Locate the cell with the specified text and output its (X, Y) center coordinate. 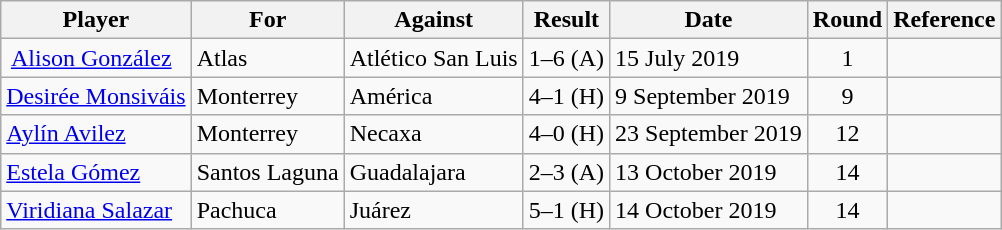
Alison González (96, 58)
Aylín Avilez (96, 134)
Juárez (434, 210)
Date (709, 20)
1 (847, 58)
Estela Gómez (96, 172)
14 October 2019 (709, 210)
Necaxa (434, 134)
América (434, 96)
Round (847, 20)
9 (847, 96)
Pachuca (268, 210)
Reference (944, 20)
5–1 (H) (566, 210)
Atlas (268, 58)
Result (566, 20)
9 September 2019 (709, 96)
4–0 (H) (566, 134)
4–1 (H) (566, 96)
For (268, 20)
Atlético San Luis (434, 58)
15 July 2019 (709, 58)
Guadalajara (434, 172)
Player (96, 20)
23 September 2019 (709, 134)
Against (434, 20)
13 October 2019 (709, 172)
Desirée Monsiváis (96, 96)
1–6 (A) (566, 58)
Viridiana Salazar (96, 210)
2–3 (A) (566, 172)
12 (847, 134)
Santos Laguna (268, 172)
